Output the (X, Y) coordinate of the center of the cell containing the given text.  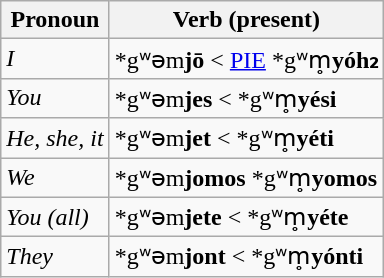
You (55, 98)
*gʷəmjete < *gʷm̥yéte (246, 217)
He, she, it (55, 138)
*gʷəmjes < *gʷm̥yési (246, 98)
*gʷəmjont < *gʷm̥yónti (246, 257)
We (55, 178)
*gʷəmjomos *gʷm̥yomos (246, 178)
I (55, 59)
*gʷəmjō < PIE *gʷm̥yóh₂ (246, 59)
They (55, 257)
Pronoun (55, 20)
Verb (present) (246, 20)
You (all) (55, 217)
*gʷəmjet < *gʷm̥yéti (246, 138)
